From the cell containing the given text, extract its center point as [X, Y] coordinate. 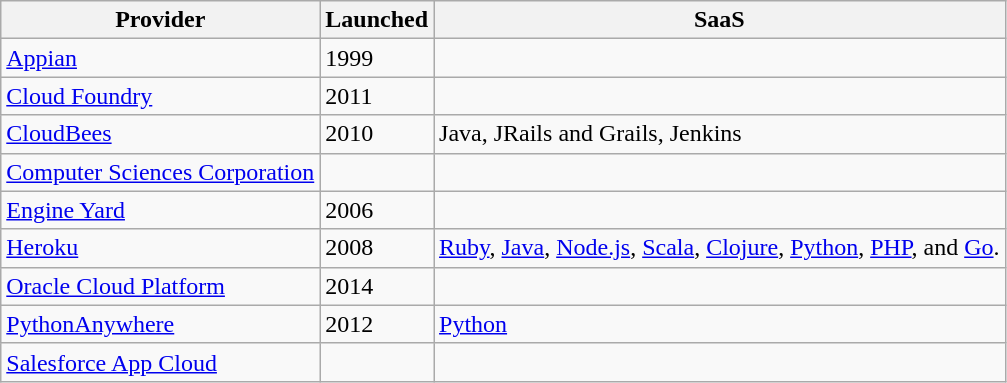
Appian [160, 58]
2014 [377, 286]
2008 [377, 248]
Cloud Foundry [160, 96]
Computer Sciences Corporation [160, 172]
PythonAnywhere [160, 324]
2006 [377, 210]
Heroku [160, 248]
2010 [377, 134]
Engine Yard [160, 210]
Python [720, 324]
Ruby, Java, Node.js, Scala, Clojure, Python, PHP, and Go. [720, 248]
CloudBees [160, 134]
1999 [377, 58]
Provider [160, 20]
Launched [377, 20]
2012 [377, 324]
SaaS [720, 20]
Oracle Cloud Platform [160, 286]
Salesforce App Cloud [160, 362]
Java, JRails and Grails, Jenkins [720, 134]
2011 [377, 96]
